Locate the cell with the specified text and output its (X, Y) center coordinate. 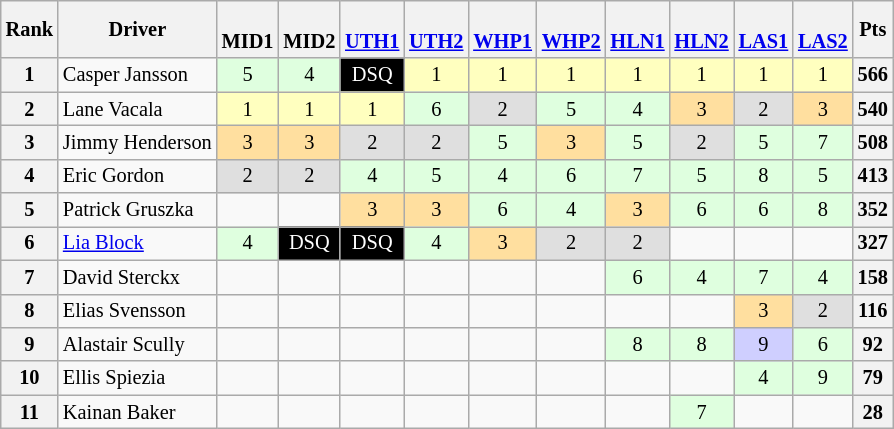
Kainan Baker (138, 412)
UTH2 (436, 29)
11 (30, 412)
79 (873, 378)
327 (873, 243)
HLN2 (702, 29)
Pts (873, 29)
413 (873, 176)
Driver (138, 29)
540 (873, 109)
Rank (30, 29)
Lia Block (138, 243)
508 (873, 142)
Ellis Spiezia (138, 378)
Elias Svensson (138, 311)
WHP2 (572, 29)
Lane Vacala (138, 109)
LAS1 (764, 29)
David Sterckx (138, 277)
10 (30, 378)
WHP1 (502, 29)
Eric Gordon (138, 176)
Alastair Scully (138, 344)
Patrick Gruszka (138, 210)
MID2 (309, 29)
HLN1 (637, 29)
116 (873, 311)
Jimmy Henderson (138, 142)
Casper Jansson (138, 75)
MID1 (248, 29)
566 (873, 75)
92 (873, 344)
28 (873, 412)
352 (873, 210)
UTH1 (372, 29)
LAS2 (823, 29)
158 (873, 277)
